Provide the [X, Y] coordinate of the cell's center where the given text is located.  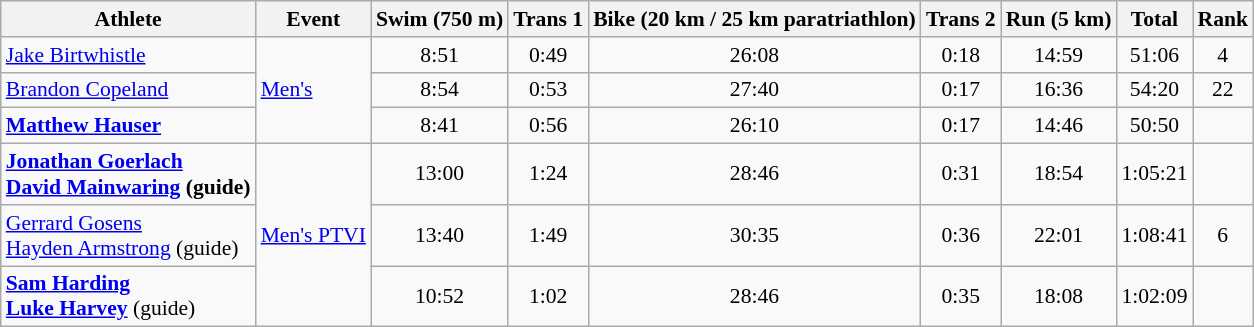
14:46 [1059, 126]
Jonathan Goerlach David Mainwaring (guide) [128, 174]
Athlete [128, 19]
30:35 [754, 236]
51:06 [1154, 55]
22:01 [1059, 236]
Trans 1 [548, 19]
1:49 [548, 236]
Trans 2 [961, 19]
18:54 [1059, 174]
0:18 [961, 55]
10:52 [440, 296]
0:53 [548, 90]
Rank [1222, 19]
0:31 [961, 174]
Run (5 km) [1059, 19]
22 [1222, 90]
6 [1222, 236]
8:51 [440, 55]
0:49 [548, 55]
1:05:21 [1154, 174]
Sam Harding Luke Harvey (guide) [128, 296]
13:40 [440, 236]
18:08 [1059, 296]
26:10 [754, 126]
Bike (20 km / 25 km paratriathlon) [754, 19]
16:36 [1059, 90]
Total [1154, 19]
Men's [314, 90]
26:08 [754, 55]
8:54 [440, 90]
27:40 [754, 90]
50:50 [1154, 126]
0:35 [961, 296]
1:02 [548, 296]
Matthew Hauser [128, 126]
14:59 [1059, 55]
Gerrard Gosens Hayden Armstrong (guide) [128, 236]
4 [1222, 55]
Event [314, 19]
0:36 [961, 236]
1:08:41 [1154, 236]
Men's PTVI [314, 236]
1:24 [548, 174]
54:20 [1154, 90]
8:41 [440, 126]
Brandon Copeland [128, 90]
0:56 [548, 126]
13:00 [440, 174]
Jake Birtwhistle [128, 55]
Swim (750 m) [440, 19]
1:02:09 [1154, 296]
